Provide the [x, y] coordinate of the cell's center where the given text is located.  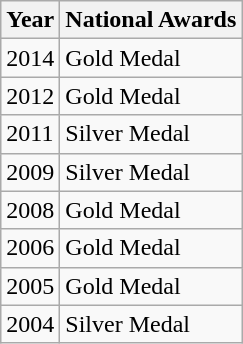
2008 [30, 210]
2009 [30, 172]
2012 [30, 96]
2014 [30, 58]
2006 [30, 248]
2011 [30, 134]
2005 [30, 286]
Year [30, 20]
2004 [30, 324]
National Awards [151, 20]
